Scan for the cell matching the given text and deliver its (X, Y) coordinate at center. 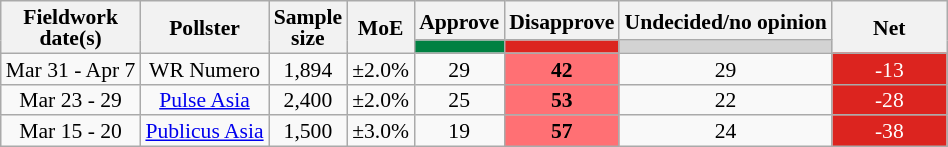
24 (725, 132)
42 (562, 68)
Pollster (204, 27)
-38 (890, 132)
53 (562, 100)
1,894 (308, 68)
Mar 31 - Apr 7 (71, 68)
Net (890, 27)
57 (562, 132)
±3.0% (380, 132)
Fieldworkdate(s) (71, 27)
Publicus Asia (204, 132)
Mar 15 - 20 (71, 132)
19 (459, 132)
25 (459, 100)
22 (725, 100)
Samplesize (308, 27)
-28 (890, 100)
Mar 23 - 29 (71, 100)
-13 (890, 68)
Pulse Asia (204, 100)
Undecided/no opinion (725, 20)
1,500 (308, 132)
2,400 (308, 100)
Disapprove (562, 20)
WR Numero (204, 68)
MoE (380, 27)
Approve (459, 20)
